For the text-containing cell, return its midpoint in (x, y) coordinate format. 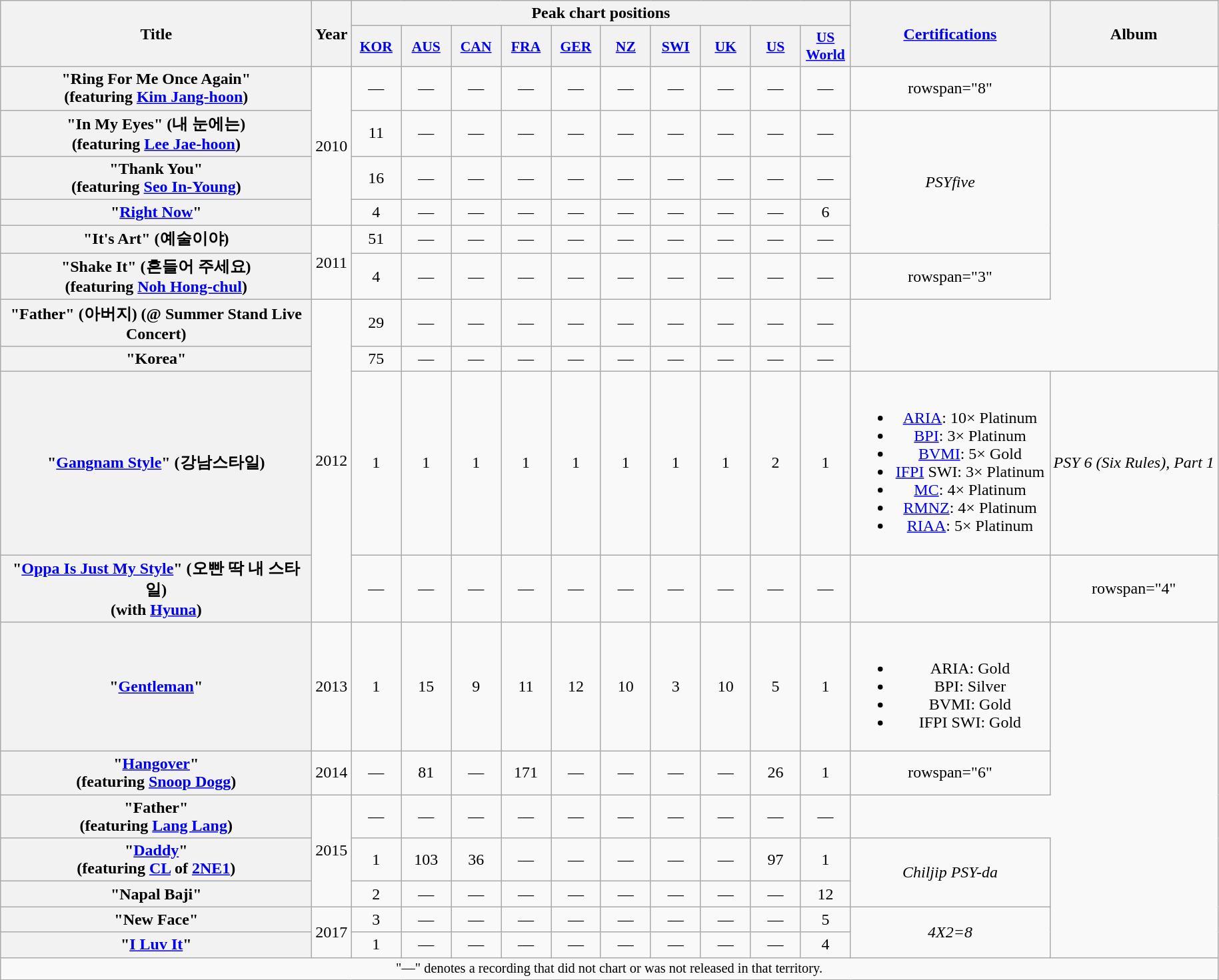
AUS (427, 47)
rowspan="3" (950, 276)
"Ring For Me Once Again"(featuring Kim Jang-hoon) (156, 88)
PSYfive (950, 181)
Title (156, 33)
PSY 6 (Six Rules), Part 1 (1134, 462)
"Thank You"(featuring Seo In-Young) (156, 179)
81 (427, 773)
51 (376, 240)
"Hangover"(featuring Snoop Dogg) (156, 773)
Year (332, 33)
rowspan="8" (950, 88)
36 (476, 859)
"In My Eyes" (내 눈에는)(featuring Lee Jae-hoon) (156, 133)
CAN (476, 47)
GER (576, 47)
26 (776, 773)
ARIA: 10× PlatinumBPI: 3× PlatinumBVMI: 5× GoldIFPI SWI: 3× PlatinumMC: 4× PlatinumRMNZ: 4× PlatinumRIAA: 5× Platinum (950, 462)
USWorld (825, 47)
FRA (527, 47)
2015 (332, 851)
"Gangnam Style" (강남스타일) (156, 462)
9 (476, 687)
103 (427, 859)
Album (1134, 33)
UK (725, 47)
29 (376, 323)
SWI (676, 47)
16 (376, 179)
171 (527, 773)
"Gentleman" (156, 687)
97 (776, 859)
"I Luv It" (156, 945)
75 (376, 358)
KOR (376, 47)
2013 (332, 687)
"—" denotes a recording that did not chart or was not released in that territory. (609, 969)
"Daddy"(featuring CL of 2NE1) (156, 859)
6 (825, 213)
2010 (332, 146)
"Right Now" (156, 213)
2012 (332, 461)
US (776, 47)
2014 (332, 773)
"Father"(featuring Lang Lang) (156, 817)
Chiljip PSY-da (950, 873)
Certifications (950, 33)
15 (427, 687)
2017 (332, 932)
2011 (332, 262)
4X2=8 (950, 932)
NZ (625, 47)
"Oppa Is Just My Style" (오빤 딱 내 스타일)(with Hyuna) (156, 588)
Peak chart positions (601, 13)
ARIA: GoldBPI: SilverBVMI: GoldIFPI SWI: Gold (950, 687)
"Korea" (156, 358)
"Shake It" (흔들어 주세요)(featuring Noh Hong-chul) (156, 276)
"New Face" (156, 919)
"Napal Baji" (156, 894)
rowspan="4" (1134, 588)
"Father" (아버지) (@ Summer Stand Live Concert) (156, 323)
rowspan="6" (950, 773)
"It's Art" (예술이야) (156, 240)
